Provide the [X, Y] coordinate of the cell's center where the given text is located.  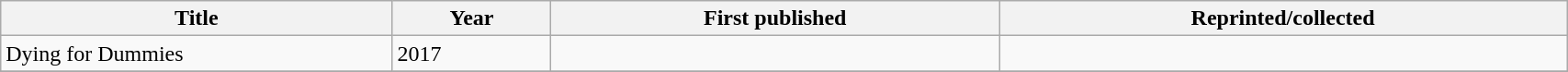
First published [775, 18]
Dying for Dummies [197, 54]
Year [472, 18]
Reprinted/collected [1283, 18]
2017 [472, 54]
Title [197, 18]
